Detect which cell encompasses the target text, then output its [x, y] center coordinate. 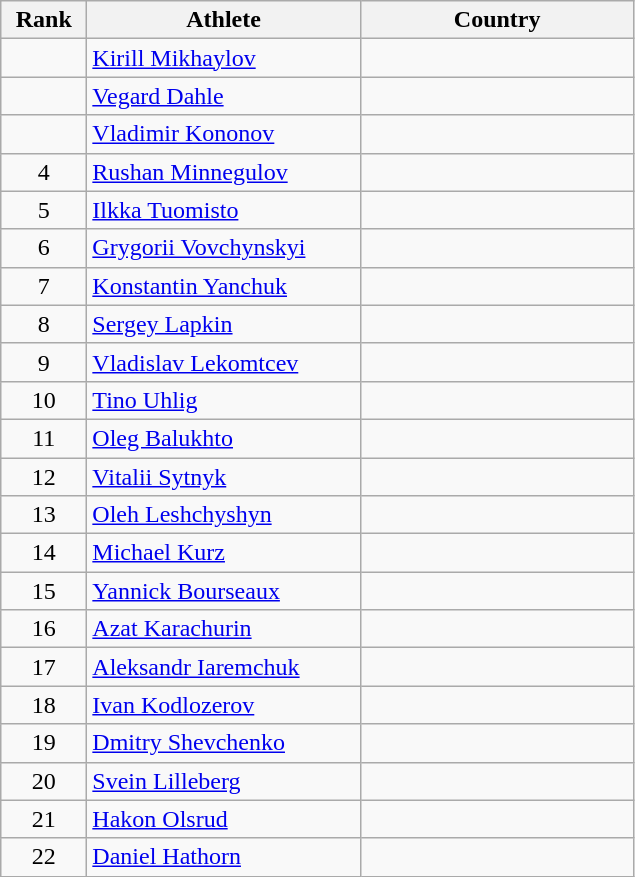
Rank [44, 20]
Azat Karachurin [224, 629]
Aleksandr Iaremchuk [224, 667]
Daniel Hathorn [224, 857]
20 [44, 781]
Ivan Kodlozerov [224, 705]
Athlete [224, 20]
22 [44, 857]
Ilkka Tuomisto [224, 210]
19 [44, 743]
Kirill Mikhaylov [224, 58]
Sergey Lapkin [224, 324]
Vladislav Lekomtcev [224, 362]
Oleg Balukhto [224, 438]
6 [44, 248]
Vegard Dahle [224, 96]
16 [44, 629]
7 [44, 286]
Vladimir Kononov [224, 134]
9 [44, 362]
8 [44, 324]
Country [497, 20]
10 [44, 400]
11 [44, 438]
Michael Kurz [224, 553]
Tino Uhlig [224, 400]
Rushan Minnegulov [224, 172]
17 [44, 667]
21 [44, 819]
Vitalii Sytnyk [224, 477]
Grygorii Vovchynskyi [224, 248]
Oleh Leshchyshyn [224, 515]
4 [44, 172]
18 [44, 705]
Konstantin Yanchuk [224, 286]
Svein Lilleberg [224, 781]
Dmitry Shevchenko [224, 743]
15 [44, 591]
Yannick Bourseaux [224, 591]
12 [44, 477]
13 [44, 515]
5 [44, 210]
14 [44, 553]
Hakon Olsrud [224, 819]
